Find where the given text appears and provide that cell's center as (x, y) coordinate. 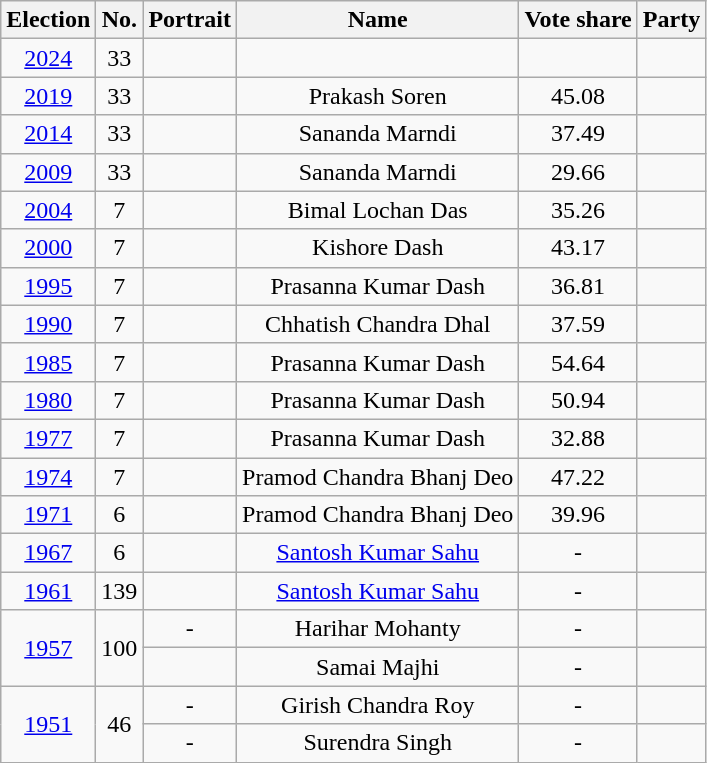
Kishore Dash (378, 248)
Portrait (190, 20)
Girish Chandra Roy (378, 705)
139 (120, 591)
Vote share (578, 20)
2000 (48, 248)
54.64 (578, 362)
2009 (48, 172)
1967 (48, 553)
Samai Majhi (378, 667)
46 (120, 724)
Name (378, 20)
Bimal Lochan Das (378, 210)
Prakash Soren (378, 96)
Party (671, 20)
Surendra Singh (378, 743)
36.81 (578, 286)
50.94 (578, 400)
1974 (48, 477)
2024 (48, 58)
1971 (48, 515)
29.66 (578, 172)
100 (120, 648)
1995 (48, 286)
47.22 (578, 477)
45.08 (578, 96)
Election (48, 20)
43.17 (578, 248)
1961 (48, 591)
Harihar Mohanty (378, 629)
1951 (48, 724)
Chhatish Chandra Dhal (378, 324)
1990 (48, 324)
1957 (48, 648)
1985 (48, 362)
No. (120, 20)
2014 (48, 134)
2019 (48, 96)
2004 (48, 210)
37.59 (578, 324)
1977 (48, 438)
37.49 (578, 134)
1980 (48, 400)
35.26 (578, 210)
39.96 (578, 515)
32.88 (578, 438)
